Pinpoint the cell where the given text exists, returning its [X, Y] midpoint coordinate. 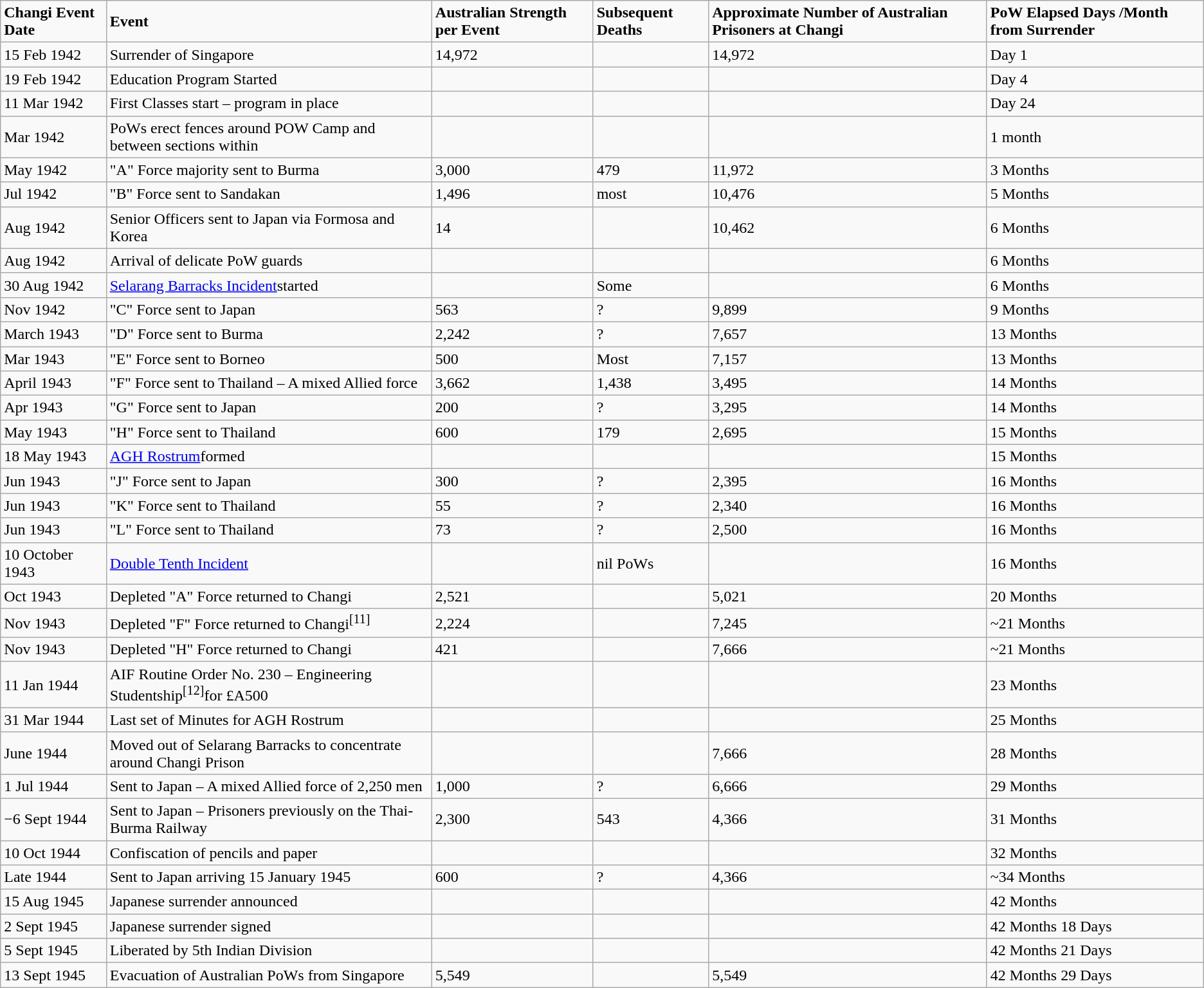
42 Months 18 Days [1095, 926]
9 Months [1095, 309]
Late 1944 [53, 877]
Last set of Minutes for AGH Rostrum [269, 720]
Oct 1943 [53, 596]
55 [512, 506]
20 Months [1095, 596]
13 Sept 1945 [53, 975]
Depleted "A" Force returned to Changi [269, 596]
Sent to Japan arriving 15 January 1945 [269, 877]
1,496 [512, 194]
2,695 [848, 432]
3,662 [512, 383]
179 [651, 432]
"E" Force sent to Borneo [269, 358]
10 Oct 1944 [53, 853]
Australian Strength per Event [512, 22]
First Classes start – program in place [269, 104]
Double Tenth Incident [269, 563]
300 [512, 481]
2,224 [512, 623]
2,300 [512, 819]
25 Months [1095, 720]
Most [651, 358]
Confiscation of pencils and paper [269, 853]
14 [512, 228]
Event [269, 22]
"L" Force sent to Thailand [269, 530]
"H" Force sent to Thailand [269, 432]
AGH Rostrumformed [269, 457]
30 Aug 1942 [53, 285]
2,340 [848, 506]
1 month [1095, 136]
11 Jan 1944 [53, 685]
15 Feb 1942 [53, 55]
May 1942 [53, 170]
10,462 [848, 228]
Jul 1942 [53, 194]
Senior Officers sent to Japan via Formosa and Korea [269, 228]
3,295 [848, 408]
7,157 [848, 358]
"D" Force sent to Burma [269, 334]
42 Months 29 Days [1095, 975]
May 1943 [53, 432]
7,245 [848, 623]
2,395 [848, 481]
Sent to Japan – Prisoners previously on the Thai-Burma Railway [269, 819]
Surrender of Singapore [269, 55]
2 Sept 1945 [53, 926]
AIF Routine Order No. 230 – Engineering Studentship[12]for £A500 [269, 685]
3 Months [1095, 170]
"J" Force sent to Japan [269, 481]
April 1943 [53, 383]
32 Months [1095, 853]
Education Program Started [269, 79]
23 Months [1095, 685]
PoWs erect fences around POW Camp and between sections within [269, 136]
"G" Force sent to Japan [269, 408]
543 [651, 819]
Liberated by 5th Indian Division [269, 951]
Day 4 [1095, 79]
10,476 [848, 194]
"K" Force sent to Thailand [269, 506]
42 Months [1095, 902]
"C" Force sent to Japan [269, 309]
6,666 [848, 786]
18 May 1943 [53, 457]
most [651, 194]
−6 Sept 1944 [53, 819]
March 1943 [53, 334]
Mar 1943 [53, 358]
~34 Months [1095, 877]
1,438 [651, 383]
Evacuation of Australian PoWs from Singapore [269, 975]
Day 1 [1095, 55]
5 Months [1095, 194]
2,500 [848, 530]
11,972 [848, 170]
7,657 [848, 334]
73 [512, 530]
479 [651, 170]
Nov 1942 [53, 309]
42 Months 21 Days [1095, 951]
2,242 [512, 334]
11 Mar 1942 [53, 104]
Some [651, 285]
563 [512, 309]
1,000 [512, 786]
31 Mar 1944 [53, 720]
"F" Force sent to Thailand – A mixed Allied force [269, 383]
3,495 [848, 383]
Japanese surrender announced [269, 902]
Subsequent Deaths [651, 22]
Moved out of Selarang Barracks to concentrate around Changi Prison [269, 753]
Day 24 [1095, 104]
29 Months [1095, 786]
31 Months [1095, 819]
5 Sept 1945 [53, 951]
PoW Elapsed Days /Month from Surrender [1095, 22]
15 Aug 1945 [53, 902]
2,521 [512, 596]
nil PoWs [651, 563]
3,000 [512, 170]
"A" Force majority sent to Burma [269, 170]
5,021 [848, 596]
Mar 1942 [53, 136]
1 Jul 1944 [53, 786]
421 [512, 650]
Approximate Number of Australian Prisoners at Changi [848, 22]
June 1944 [53, 753]
9,899 [848, 309]
Japanese surrender signed [269, 926]
"B" Force sent to Sandakan [269, 194]
500 [512, 358]
Apr 1943 [53, 408]
Sent to Japan – A mixed Allied force of 2,250 men [269, 786]
Arrival of delicate PoW guards [269, 261]
Selarang Barracks Incidentstarted [269, 285]
Depleted "H" Force returned to Changi [269, 650]
19 Feb 1942 [53, 79]
28 Months [1095, 753]
200 [512, 408]
10 October 1943 [53, 563]
Depleted "F" Force returned to Changi[11] [269, 623]
Changi Event Date [53, 22]
